Scan for the cell matching the given text and deliver its (x, y) coordinate at center. 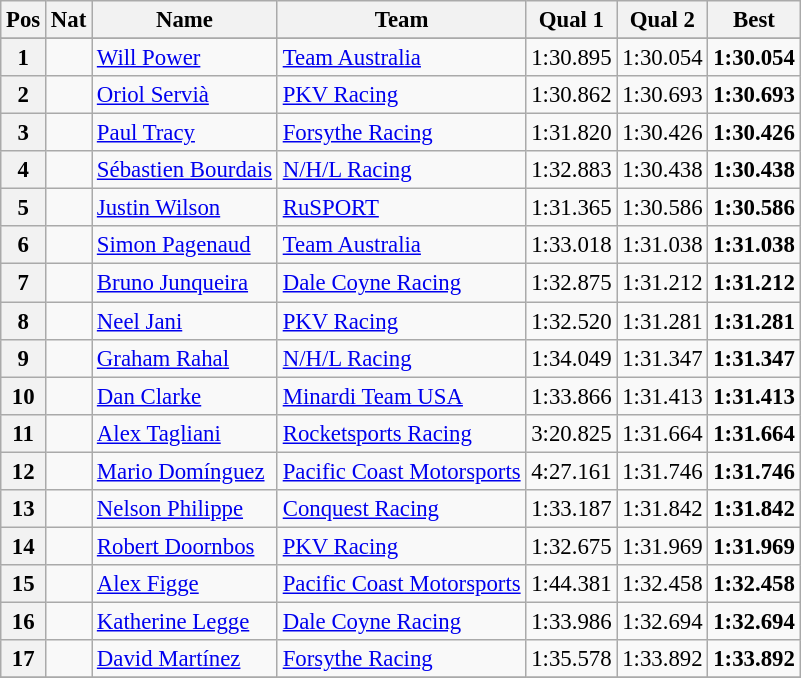
Katherine Legge (185, 621)
1:35.578 (572, 659)
3 (24, 133)
Qual 1 (572, 20)
1:32.520 (572, 321)
7 (24, 283)
1:30.895 (572, 58)
11 (24, 433)
Rocketsports Racing (402, 433)
Neel Jani (185, 321)
Oriol Servià (185, 95)
1:33.018 (572, 245)
Alex Figge (185, 584)
RuSPORT (402, 208)
Nelson Philippe (185, 509)
Dan Clarke (185, 396)
10 (24, 396)
Mario Domínguez (185, 471)
1:34.049 (572, 358)
David Martínez (185, 659)
Name (185, 20)
2 (24, 95)
5 (24, 208)
Minardi Team USA (402, 396)
Best (754, 20)
3:20.825 (572, 433)
Nat (69, 20)
13 (24, 509)
16 (24, 621)
Team (402, 20)
1:33.187 (572, 509)
Paul Tracy (185, 133)
1 (24, 58)
14 (24, 546)
Conquest Racing (402, 509)
Graham Rahal (185, 358)
Justin Wilson (185, 208)
1:33.866 (572, 396)
1:33.986 (572, 621)
1:31.365 (572, 208)
1:32.883 (572, 170)
Bruno Junqueira (185, 283)
9 (24, 358)
1:32.875 (572, 283)
1:30.862 (572, 95)
Simon Pagenaud (185, 245)
Qual 2 (662, 20)
15 (24, 584)
8 (24, 321)
Robert Doornbos (185, 546)
17 (24, 659)
12 (24, 471)
4:27.161 (572, 471)
1:32.675 (572, 546)
Sébastien Bourdais (185, 170)
1:31.820 (572, 133)
Will Power (185, 58)
Alex Tagliani (185, 433)
Pos (24, 20)
4 (24, 170)
1:44.381 (572, 584)
6 (24, 245)
